Pinpoint the cell where the given text exists, returning its [x, y] midpoint coordinate. 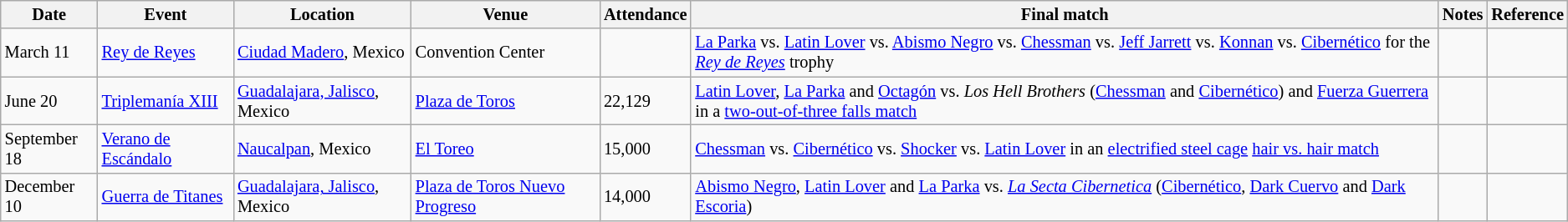
Plaza de Toros Nuevo Progreso [505, 197]
June 20 [49, 101]
Rey de Reyes [166, 53]
Convention Center [505, 53]
Venue [505, 14]
Chessman vs. Cibernético vs. Shocker vs. Latin Lover in an electrified steel cage hair vs. hair match [1065, 149]
22,129 [646, 101]
Notes [1463, 14]
Triplemanía XIII [166, 101]
March 11 [49, 53]
Event [166, 14]
Location [323, 14]
December 10 [49, 197]
Naucalpan, Mexico [323, 149]
Date [49, 14]
Verano de Escándalo [166, 149]
Guerra de Titanes [166, 197]
Attendance [646, 14]
15,000 [646, 149]
Final match [1065, 14]
La Parka vs. Latin Lover vs. Abismo Negro vs. Chessman vs. Jeff Jarrett vs. Konnan vs. Cibernético for the Rey de Reyes trophy [1065, 53]
14,000 [646, 197]
Latin Lover, La Parka and Octagón vs. Los Hell Brothers (Chessman and Cibernético) and Fuerza Guerrera in a two-out-of-three falls match [1065, 101]
Plaza de Toros [505, 101]
September 18 [49, 149]
Ciudad Madero, Mexico [323, 53]
Abismo Negro, Latin Lover and La Parka vs. La Secta Cibernetica (Cibernético, Dark Cuervo and Dark Escoria) [1065, 197]
Reference [1527, 14]
El Toreo [505, 149]
